Return the [X, Y] coordinate for the center point of the cell that contains the specified text.  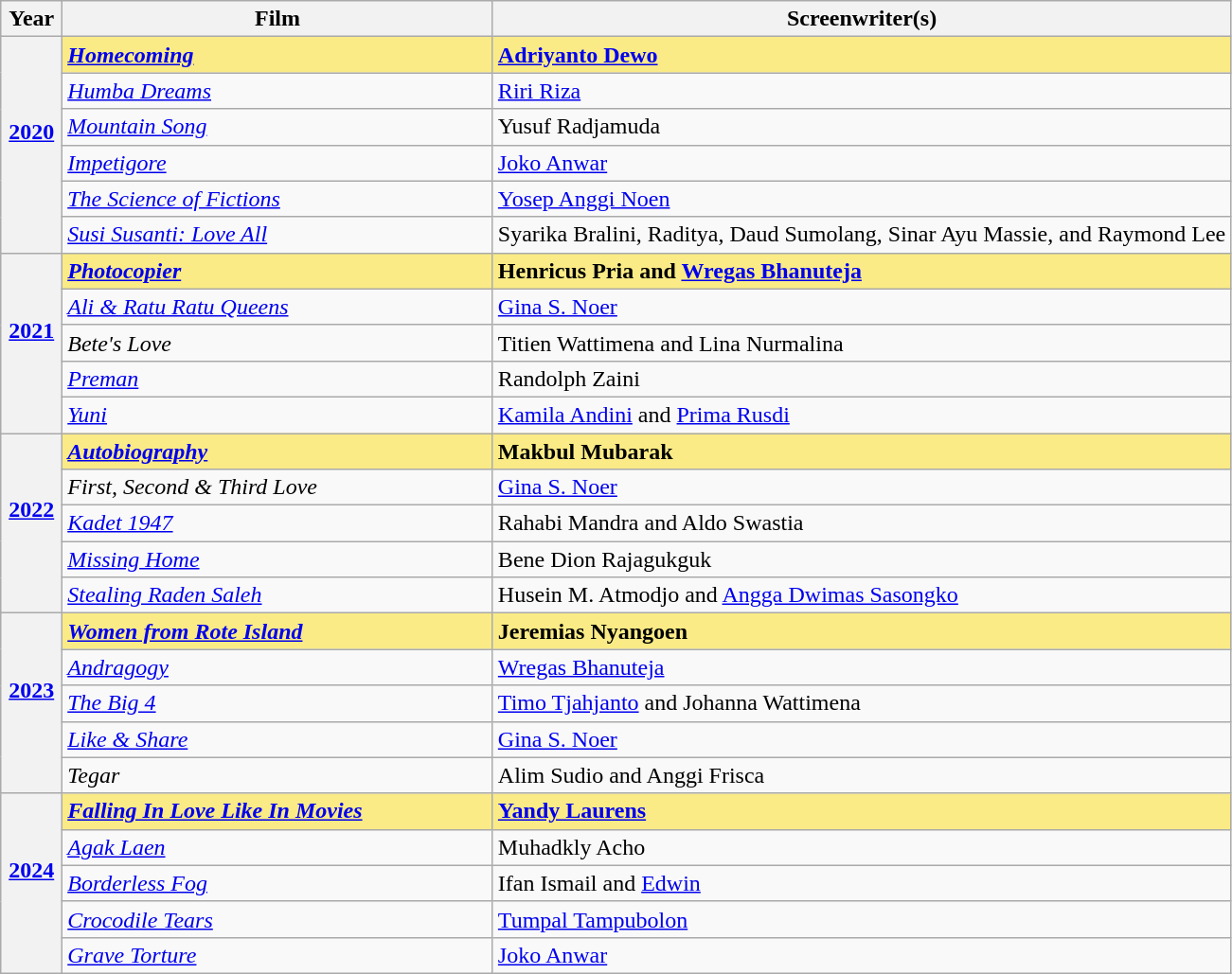
The Science of Fictions [278, 199]
Henricus Pria and Wregas Bhanuteja [862, 271]
Mountain Song [278, 127]
2022 [32, 523]
Humba Dreams [278, 91]
Randolph Zaini [862, 379]
Crocodile Tears [278, 919]
Wregas Bhanuteja [862, 667]
Impetigore [278, 163]
Timo Tjahjanto and Johanna Wattimena [862, 703]
Makbul Mubarak [862, 452]
Muhadkly Acho [862, 847]
Autobiography [278, 452]
Borderless Fog [278, 883]
The Big 4 [278, 703]
Rahabi Mandra and Aldo Swastia [862, 523]
2024 [32, 883]
Tumpal Tampubolon [862, 919]
Syarika Bralini, Raditya, Daud Sumolang, Sinar Ayu Massie, and Raymond Lee [862, 235]
Film [278, 19]
2021 [32, 343]
Riri Riza [862, 91]
Ifan Ismail and Edwin [862, 883]
Alim Sudio and Anggi Frisca [862, 775]
First, Second & Third Love [278, 487]
Bete's Love [278, 343]
Kamila Andini and Prima Rusdi [862, 415]
Andragogy [278, 667]
Husein M. Atmodjo and Angga Dwimas Sasongko [862, 595]
Susi Susanti: Love All [278, 235]
Falling In Love Like In Movies [278, 811]
Tegar [278, 775]
Agak Laen [278, 847]
Yuni [278, 415]
2020 [32, 145]
Kadet 1947 [278, 523]
Ali & Ratu Ratu Queens [278, 307]
Screenwriter(s) [862, 19]
Homecoming [278, 55]
Adriyanto Dewo [862, 55]
2023 [32, 703]
Women from Rote Island [278, 631]
Preman [278, 379]
Jeremias Nyangoen [862, 631]
Titien Wattimena and Lina Nurmalina [862, 343]
Grave Torture [278, 955]
Yusuf Radjamuda [862, 127]
Like & Share [278, 739]
Stealing Raden Saleh [278, 595]
Bene Dion Rajagukguk [862, 559]
Yandy Laurens [862, 811]
Missing Home [278, 559]
Year [32, 19]
Yosep Anggi Noen [862, 199]
Photocopier [278, 271]
